Extract the [x, y] coordinate from the center of the cell holding the provided text.  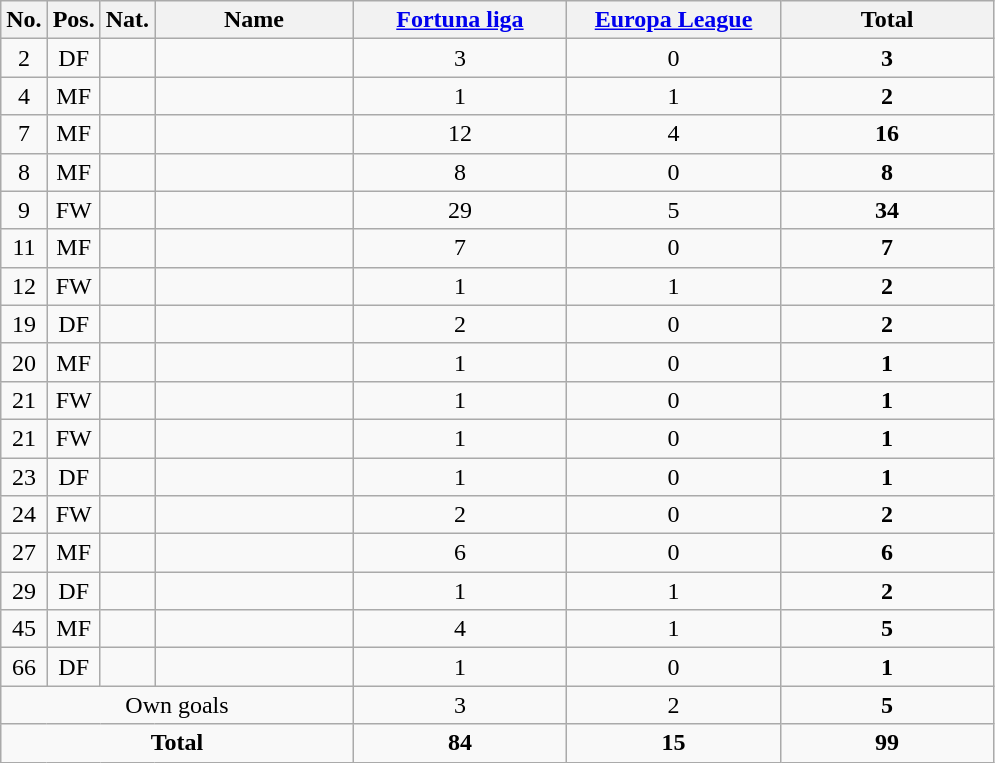
45 [24, 629]
27 [24, 553]
84 [460, 743]
No. [24, 20]
Fortuna liga [460, 20]
Own goals [177, 705]
20 [24, 362]
16 [887, 134]
19 [24, 324]
15 [674, 743]
Pos. [74, 20]
11 [24, 248]
Nat. [127, 20]
34 [887, 210]
9 [24, 210]
66 [24, 667]
23 [24, 477]
Name [254, 20]
99 [887, 743]
24 [24, 515]
Europa League [674, 20]
